Search for the cell housing the specified text and yield its [X, Y] center coordinate. 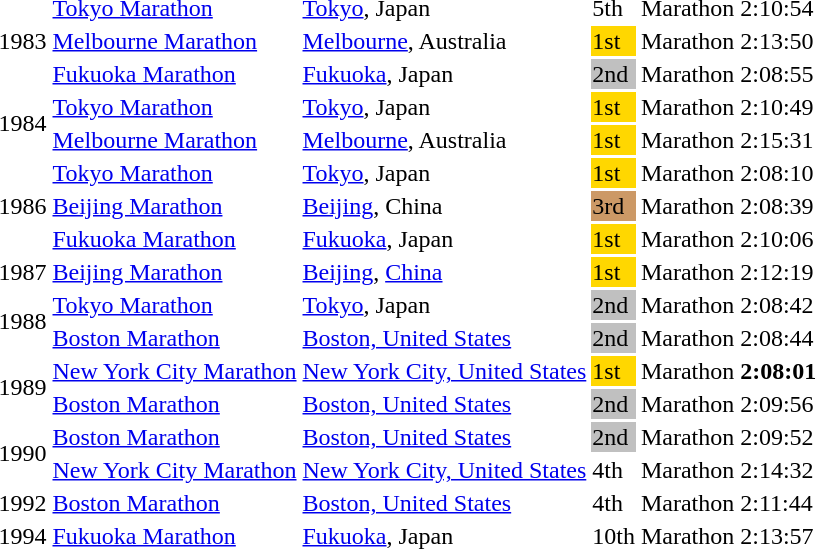
3rd [614, 206]
